Output the [X, Y] coordinate of the center of the cell containing the given text.  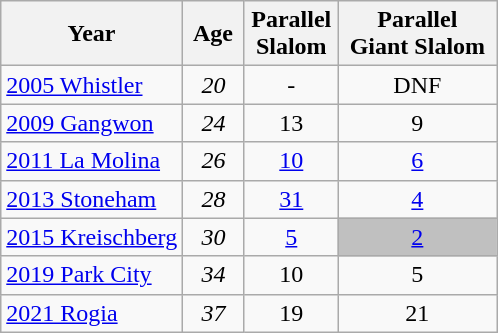
2013 Stoneham [92, 199]
28 [214, 199]
30 [214, 237]
2011 La Molina [92, 161]
34 [214, 275]
20 [214, 85]
DNF [417, 85]
2021 Rogia [92, 313]
13 [291, 123]
24 [214, 123]
Parallel Giant Slalom [417, 34]
4 [417, 199]
2019 Park City [92, 275]
9 [417, 123]
26 [214, 161]
37 [214, 313]
31 [291, 199]
6 [417, 161]
2005 Whistler [92, 85]
2009 Gangwon [92, 123]
Year [92, 34]
Age [214, 34]
21 [417, 313]
2015 Kreischberg [92, 237]
- [291, 85]
2 [417, 237]
19 [291, 313]
Parallel Slalom [291, 34]
